Return (x, y) of the center of cell containing provided text 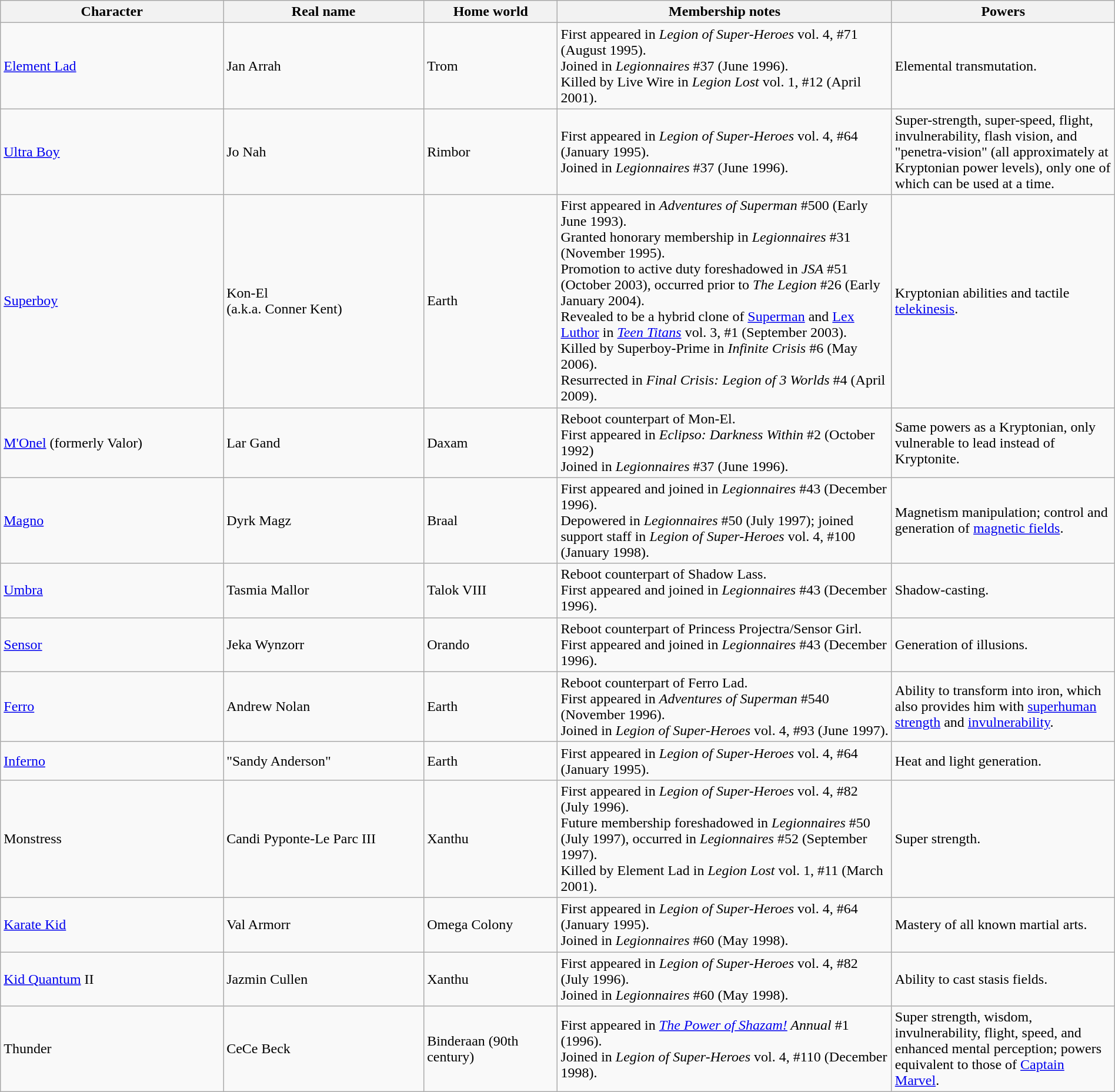
Jeka Wynzorr (323, 644)
Binderaan (90th century) (490, 1049)
Super strength, wisdom, invulnerability, flight, speed, and enhanced mental perception; powers equivalent to those of Captain Marvel. (1003, 1049)
Mastery of all known martial arts. (1003, 924)
Kon-El(a.k.a. Conner Kent) (323, 301)
Superboy (112, 301)
Dyrk Magz (323, 520)
Elemental transmutation. (1003, 66)
Monstress (112, 839)
Orando (490, 644)
Real name (323, 12)
M'Onel (formerly Valor) (112, 442)
Home world (490, 12)
Omega Colony (490, 924)
Candi Pyponte-Le Parc III (323, 839)
Val Armorr (323, 924)
Daxam (490, 442)
Jo Nah (323, 152)
Andrew Nolan (323, 707)
CeCe Beck (323, 1049)
First appeared in Legion of Super-Heroes vol. 4, #64 (January 1995).Joined in Legionnaires #60 (May 1998). (725, 924)
Membership notes (725, 12)
Lar Gand (323, 442)
Ability to transform into iron, which also provides him with superhuman strength and invulnerability. (1003, 707)
Reboot counterpart of Mon-El.First appeared in Eclipso: Darkness Within #2 (October 1992)Joined in Legionnaires #37 (June 1996). (725, 442)
Kryptonian abilities and tactile telekinesis. (1003, 301)
Same powers as a Kryptonian, only vulnerable to lead instead of Kryptonite. (1003, 442)
Tasmia Mallor (323, 590)
First appeared in The Power of Shazam! Annual #1 (1996).Joined in Legion of Super-Heroes vol. 4, #110 (December 1998). (725, 1049)
Element Lad (112, 66)
Jazmin Cullen (323, 979)
Magnetism manipulation; control and generation of magnetic fields. (1003, 520)
Rimbor (490, 152)
Inferno (112, 761)
Magno (112, 520)
Reboot counterpart of Shadow Lass.First appeared and joined in Legionnaires #43 (December 1996). (725, 590)
Umbra (112, 590)
Trom (490, 66)
Thunder (112, 1049)
Ultra Boy (112, 152)
Kid Quantum II (112, 979)
Ferro (112, 707)
Powers (1003, 12)
Heat and light generation. (1003, 761)
Shadow-casting. (1003, 590)
First appeared in Legion of Super-Heroes vol. 4, #82 (July 1996).Joined in Legionnaires #60 (May 1998). (725, 979)
Reboot counterpart of Princess Projectra/Sensor Girl.First appeared and joined in Legionnaires #43 (December 1996). (725, 644)
Generation of illusions. (1003, 644)
Jan Arrah (323, 66)
Ability to cast stasis fields. (1003, 979)
Talok VIII (490, 590)
First appeared in Legion of Super-Heroes vol. 4, #64 (January 1995).Joined in Legionnaires #37 (June 1996). (725, 152)
Braal (490, 520)
Super strength. (1003, 839)
Sensor (112, 644)
"Sandy Anderson" (323, 761)
Karate Kid (112, 924)
First appeared in Legion of Super-Heroes vol. 4, #64 (January 1995). (725, 761)
Character (112, 12)
